Determine the (x, y) coordinate at the center of the cell enclosing the given text.  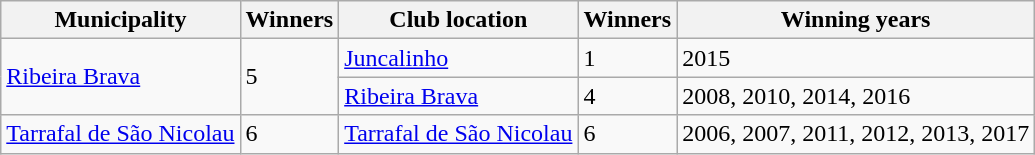
5 (290, 77)
Club location (458, 20)
2006, 2007, 2011, 2012, 2013, 2017 (856, 134)
4 (628, 96)
1 (628, 58)
Juncalinho (458, 58)
Municipality (120, 20)
Winning years (856, 20)
2015 (856, 58)
2008, 2010, 2014, 2016 (856, 96)
